Provide the [X, Y] coordinate of the cell's center where the given text is located.  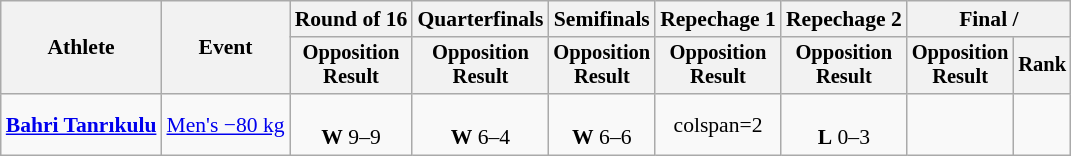
Athlete [82, 48]
W 9–9 [352, 124]
Men's −80 kg [225, 124]
Bahri Tanrıkulu [82, 124]
Repechage 1 [718, 19]
L 0–3 [844, 124]
Repechage 2 [844, 19]
Round of 16 [352, 19]
Event [225, 48]
Semifinals [602, 19]
Final / [989, 19]
W 6–4 [480, 124]
Quarterfinals [480, 19]
W 6–6 [602, 124]
colspan=2 [718, 124]
Rank [1042, 66]
